Locate the cell with the specified text and output its (x, y) center coordinate. 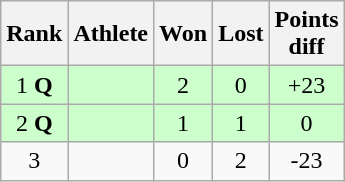
Rank (34, 34)
Athlete (111, 34)
Pointsdiff (306, 34)
Lost (241, 34)
+23 (306, 85)
1 Q (34, 85)
3 (34, 161)
2 Q (34, 123)
Won (184, 34)
-23 (306, 161)
